Scan for the cell matching the given text and deliver its [X, Y] coordinate at center. 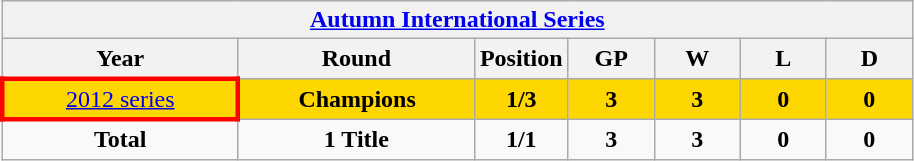
W [697, 59]
Champions [356, 98]
Position [521, 59]
1/3 [521, 98]
1/1 [521, 139]
GP [611, 59]
Year [120, 59]
D [869, 59]
L [783, 59]
2012 series [120, 98]
1 Title [356, 139]
Total [120, 139]
Round [356, 59]
Autumn International Series [457, 20]
